Capture the cell that displays the provided text and extract its [x, y] central coordinate. 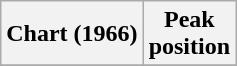
Chart (1966) [72, 34]
Peakposition [189, 34]
